Return the [X, Y] coordinate for the center point of the cell that contains the specified text.  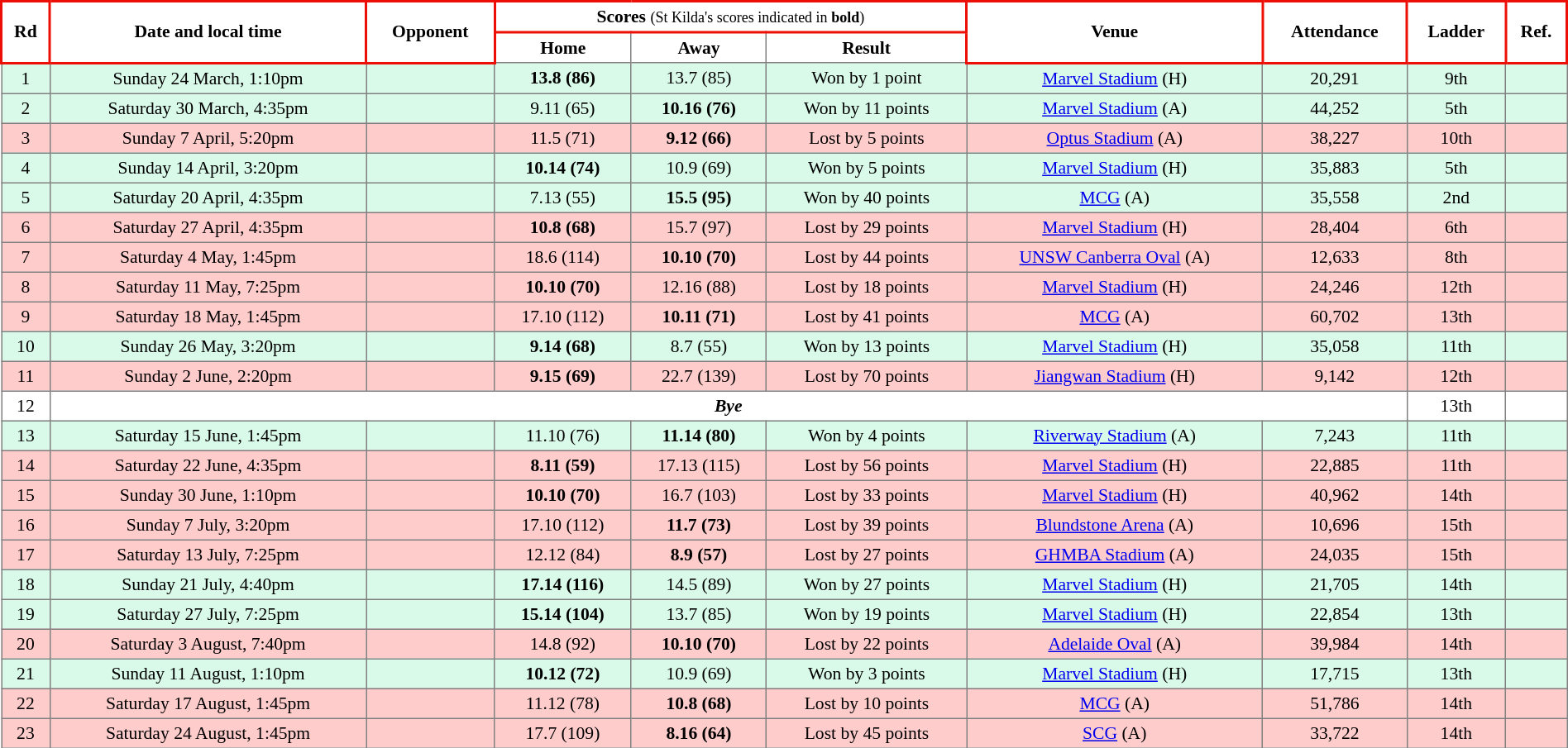
GHMBA Stadium (A) [1115, 554]
Sunday 14 April, 3:20pm [208, 167]
Date and local time [208, 32]
6 [26, 226]
18 [26, 584]
12.16 (88) [699, 286]
5 [26, 197]
Blundstone Arena (A) [1115, 524]
Scores (St Kilda's scores indicated in bold) [731, 17]
4 [26, 167]
Riverway Stadium (A) [1115, 435]
8.9 (57) [699, 554]
Venue [1115, 32]
Marvel Stadium (A) [1115, 107]
38,227 [1335, 137]
10 [26, 345]
Won by 27 points [867, 584]
7.13 (55) [562, 197]
21 [26, 673]
9.11 (65) [562, 107]
15.14 (104) [562, 613]
Won by 3 points [867, 673]
17.7 (109) [562, 732]
18.6 (114) [562, 256]
Saturday 24 August, 1:45pm [208, 732]
15.5 (95) [699, 197]
8.16 (64) [699, 732]
51,786 [1335, 703]
SCG (A) [1115, 732]
15.7 (97) [699, 226]
10th [1456, 137]
Lost by 45 points [867, 732]
10.12 (72) [562, 673]
Saturday 27 July, 7:25pm [208, 613]
3 [26, 137]
1 [26, 78]
12 [26, 405]
Opponent [430, 32]
24,035 [1335, 554]
Saturday 4 May, 1:45pm [208, 256]
24,246 [1335, 286]
Sunday 21 July, 4:40pm [208, 584]
Sunday 7 April, 5:20pm [208, 137]
33,722 [1335, 732]
Lost by 39 points [867, 524]
Lost by 18 points [867, 286]
8 [26, 286]
7 [26, 256]
Home [562, 48]
Saturday 30 March, 4:35pm [208, 107]
11.10 (76) [562, 435]
17 [26, 554]
11 [26, 375]
17.14 (116) [562, 584]
Saturday 18 May, 1:45pm [208, 316]
9th [1456, 78]
22,885 [1335, 465]
Lost by 22 points [867, 643]
UNSW Canberra Oval (A) [1115, 256]
Sunday 30 June, 1:10pm [208, 494]
Lost by 27 points [867, 554]
Jiangwan Stadium (H) [1115, 375]
22 [26, 703]
9.12 (66) [699, 137]
Saturday 11 May, 7:25pm [208, 286]
9.15 (69) [562, 375]
Lost by 70 points [867, 375]
9.14 (68) [562, 345]
35,058 [1335, 345]
44,252 [1335, 107]
11.5 (71) [562, 137]
2 [26, 107]
8th [1456, 256]
12,633 [1335, 256]
2nd [1456, 197]
11.12 (78) [562, 703]
Saturday 17 August, 1:45pm [208, 703]
Adelaide Oval (A) [1115, 643]
6th [1456, 226]
Saturday 20 April, 4:35pm [208, 197]
17.13 (115) [699, 465]
13 [26, 435]
Saturday 22 June, 4:35pm [208, 465]
21,705 [1335, 584]
20,291 [1335, 78]
8.11 (59) [562, 465]
Sunday 26 May, 3:20pm [208, 345]
Won by 4 points [867, 435]
Saturday 27 April, 4:35pm [208, 226]
22.7 (139) [699, 375]
Won by 19 points [867, 613]
22,854 [1335, 613]
Sunday 11 August, 1:10pm [208, 673]
10.11 (71) [699, 316]
35,558 [1335, 197]
Won by 40 points [867, 197]
20 [26, 643]
Bye [728, 405]
Lost by 44 points [867, 256]
15 [26, 494]
7,243 [1335, 435]
10,696 [1335, 524]
Lost by 10 points [867, 703]
14 [26, 465]
10.16 (76) [699, 107]
Saturday 13 July, 7:25pm [208, 554]
16 [26, 524]
60,702 [1335, 316]
Sunday 7 July, 3:20pm [208, 524]
39,984 [1335, 643]
Attendance [1335, 32]
23 [26, 732]
Away [699, 48]
Saturday 3 August, 7:40pm [208, 643]
28,404 [1335, 226]
13.8 (86) [562, 78]
40,962 [1335, 494]
Won by 1 point [867, 78]
Rd [26, 32]
16.7 (103) [699, 494]
Saturday 15 June, 1:45pm [208, 435]
Result [867, 48]
12.12 (84) [562, 554]
Lost by 29 points [867, 226]
Ref. [1536, 32]
9 [26, 316]
10.14 (74) [562, 167]
9,142 [1335, 375]
Lost by 41 points [867, 316]
Won by 11 points [867, 107]
Ladder [1456, 32]
19 [26, 613]
8.7 (55) [699, 345]
35,883 [1335, 167]
Lost by 33 points [867, 494]
Lost by 5 points [867, 137]
17,715 [1335, 673]
Sunday 24 March, 1:10pm [208, 78]
11.14 (80) [699, 435]
Won by 13 points [867, 345]
14.8 (92) [562, 643]
14.5 (89) [699, 584]
Lost by 56 points [867, 465]
11.7 (73) [699, 524]
Won by 5 points [867, 167]
Optus Stadium (A) [1115, 137]
Sunday 2 June, 2:20pm [208, 375]
